Return (X, Y) of the center of cell containing provided text 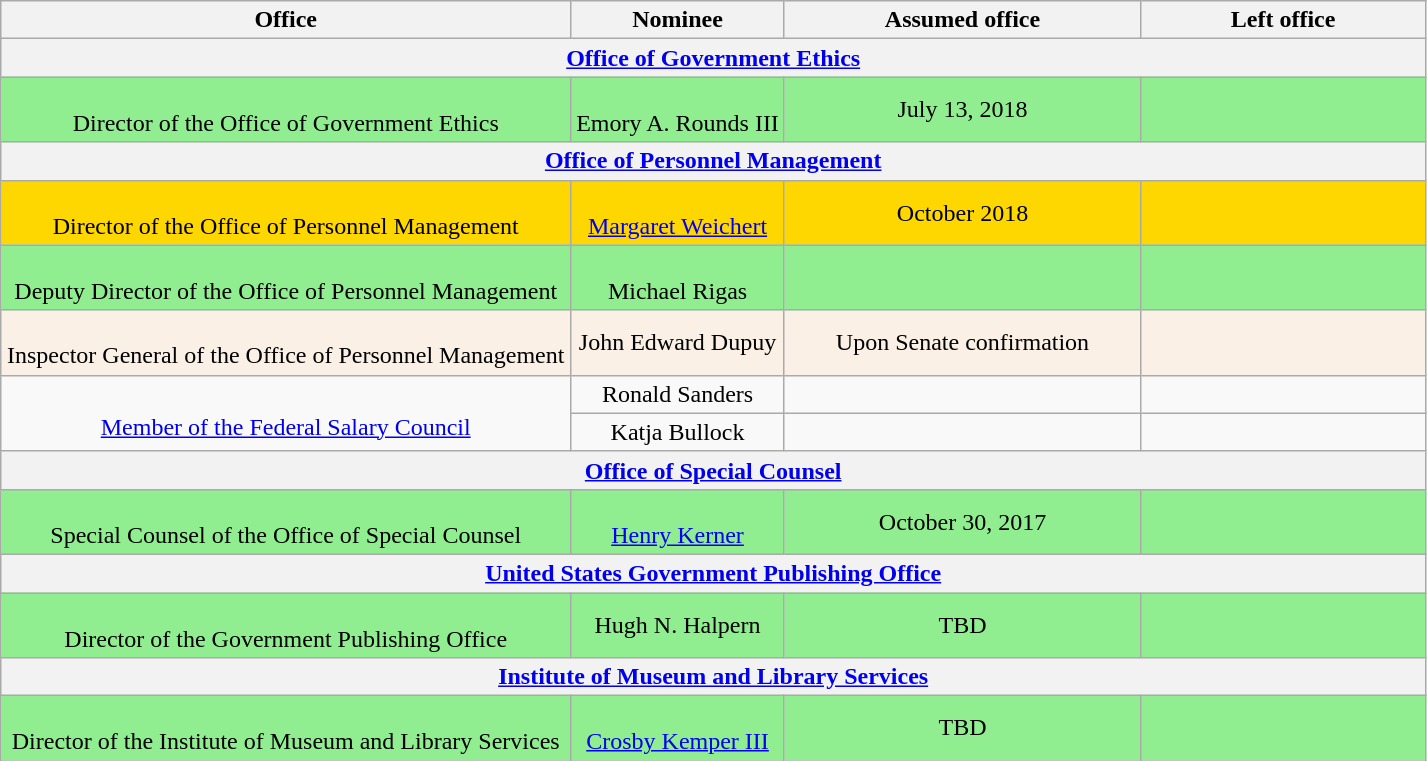
Crosby Kemper III (678, 728)
Institute of Museum and Library Services (714, 677)
Katja Bullock (678, 432)
Inspector General of the Office of Personnel Management (286, 342)
John Edward Dupuy (678, 342)
Hugh N. Halpern (678, 624)
Assumed office (962, 20)
October 30, 2017 (962, 522)
October 2018 (962, 212)
Office (286, 20)
Upon Senate confirmation (962, 342)
United States Government Publishing Office (714, 573)
Ronald Sanders (678, 394)
Director of the Government Publishing Office (286, 624)
Office of Government Ethics (714, 58)
Office of Personnel Management (714, 161)
Special Counsel of the Office of Special Counsel (286, 522)
Director of the Office of Government Ethics (286, 110)
Margaret Weichert (678, 212)
Director of the Institute of Museum and Library Services (286, 728)
Member of the Federal Salary Council (286, 413)
Nominee (678, 20)
July 13, 2018 (962, 110)
Director of the Office of Personnel Management (286, 212)
Left office (1284, 20)
Michael Rigas (678, 278)
Office of Special Counsel (714, 470)
Emory A. Rounds III (678, 110)
Henry Kerner (678, 522)
Deputy Director of the Office of Personnel Management (286, 278)
